From the cell containing the given text, extract its center point as [x, y] coordinate. 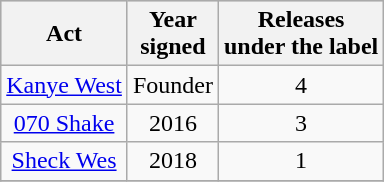
Founder [172, 85]
Kanye West [64, 85]
Sheck Wes [64, 161]
Year signed [172, 34]
Act [64, 34]
2018 [172, 161]
Releases under the label [300, 34]
4 [300, 85]
070 Shake [64, 123]
1 [300, 161]
3 [300, 123]
2016 [172, 123]
